Scan for the cell matching the given text and deliver its [x, y] coordinate at center. 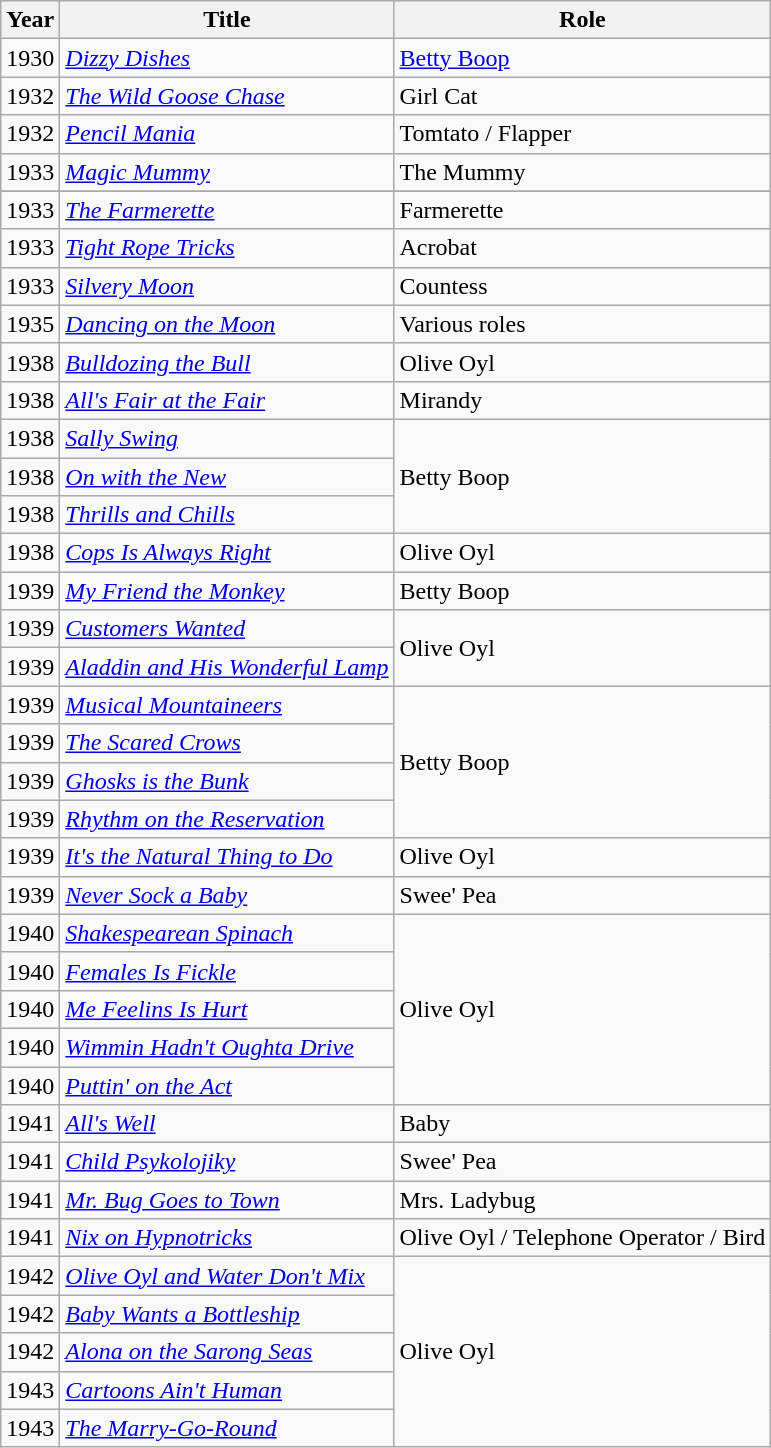
Year [30, 20]
Child Psykolojiky [227, 1162]
Wimmin Hadn't Oughta Drive [227, 1047]
Alona on the Sarong Seas [227, 1352]
Farmerette [582, 210]
Cartoons Ain't Human [227, 1390]
Dizzy Dishes [227, 58]
Pencil Mania [227, 134]
On with the New [227, 477]
Musical Mountaineers [227, 705]
Puttin' on the Act [227, 1085]
Olive Oyl / Telephone Operator / Bird [582, 1238]
The Wild Goose Chase [227, 96]
Rhythm on the Reservation [227, 819]
Mrs. Ladybug [582, 1200]
Tight Rope Tricks [227, 248]
Thrills and Chills [227, 515]
Never Sock a Baby [227, 895]
Baby Wants a Bottleship [227, 1314]
Bulldozing the Bull [227, 362]
The Mummy [582, 172]
1930 [30, 58]
Olive Oyl and Water Don't Mix [227, 1276]
The Marry-Go-Round [227, 1428]
Nix on Hypnotricks [227, 1238]
Shakespearean Spinach [227, 933]
Girl Cat [582, 96]
It's the Natural Thing to Do [227, 857]
Sally Swing [227, 438]
Females Is Fickle [227, 971]
Baby [582, 1124]
Various roles [582, 324]
Role [582, 20]
Ghosks is the Bunk [227, 781]
Customers Wanted [227, 629]
1935 [30, 324]
Dancing on the Moon [227, 324]
Countess [582, 286]
Tomtato / Flapper [582, 134]
Aladdin and His Wonderful Lamp [227, 667]
Acrobat [582, 248]
My Friend the Monkey [227, 591]
Silvery Moon [227, 286]
The Scared Crows [227, 743]
All's Fair at the Fair [227, 400]
All's Well [227, 1124]
Mr. Bug Goes to Town [227, 1200]
Magic Mummy [227, 172]
The Farmerette [227, 210]
Cops Is Always Right [227, 553]
Title [227, 20]
Me Feelins Is Hurt [227, 1009]
Mirandy [582, 400]
